Identify which cell holds the provided text, then report its [x, y] central coordinate. 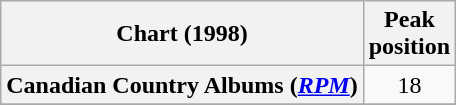
Chart (1998) [182, 34]
Canadian Country Albums (RPM) [182, 85]
18 [409, 85]
Peak position [409, 34]
